Identify which cell holds the provided text, then report its [X, Y] central coordinate. 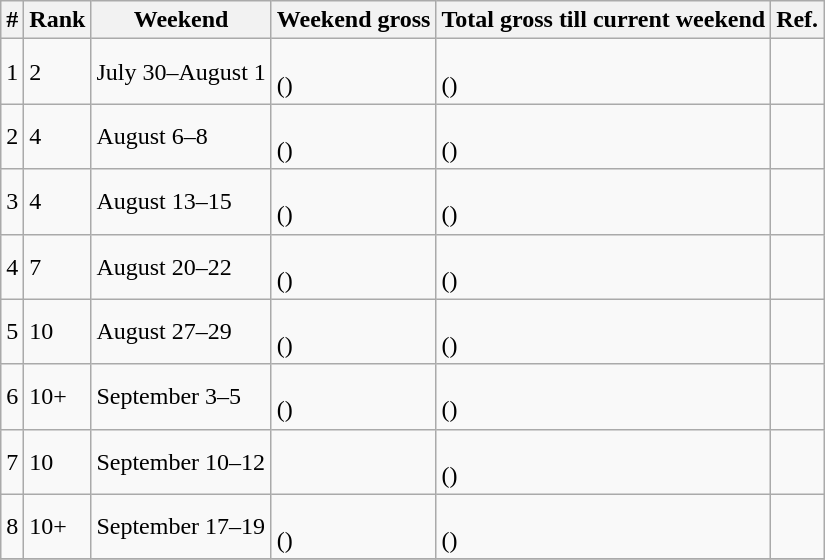
# [12, 20]
August 27–29 [181, 332]
July 30–August 1 [181, 72]
September 3–5 [181, 396]
Total gross till current weekend [604, 20]
5 [12, 332]
Weekend gross [354, 20]
8 [12, 526]
1 [12, 72]
August 20–22 [181, 266]
August 6–8 [181, 136]
September 17–19 [181, 526]
September 10–12 [181, 462]
Weekend [181, 20]
Ref. [798, 20]
6 [12, 396]
Rank [58, 20]
August 13–15 [181, 202]
3 [12, 202]
